Search for the cell housing the specified text and yield its [x, y] center coordinate. 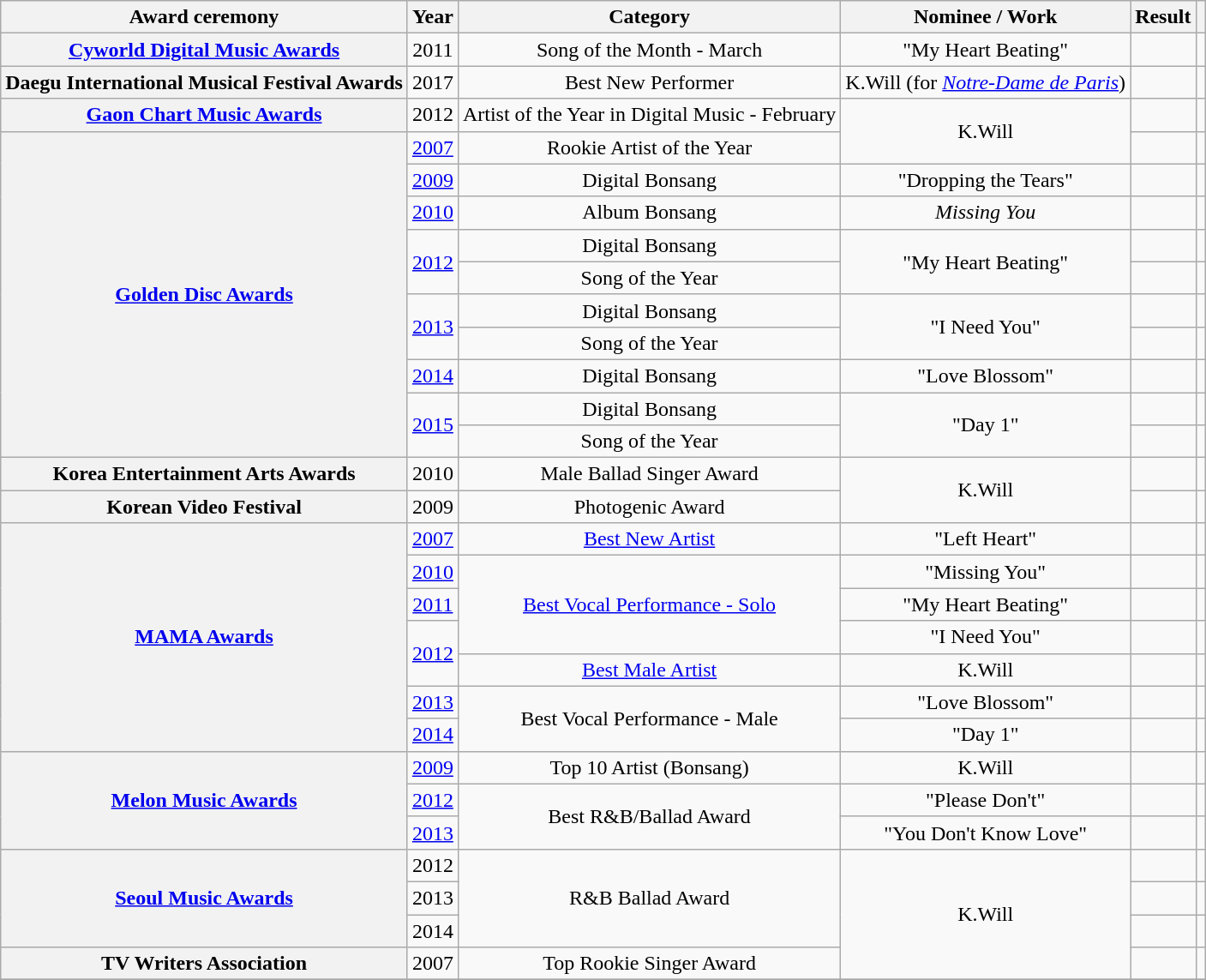
Best New Artist [649, 539]
Daegu International Musical Festival Awards [204, 82]
Best R&B/Ballad Award [649, 816]
Rookie Artist of the Year [649, 147]
Missing You [986, 213]
Album Bonsang [649, 213]
2017 [432, 82]
R&B Ballad Award [649, 898]
MAMA Awards [204, 637]
Cyworld Digital Music Awards [204, 50]
"Left Heart" [986, 539]
"Missing You" [986, 572]
"Dropping the Tears" [986, 180]
Award ceremony [204, 17]
Top 10 Artist (Bonsang) [649, 767]
Song of the Month - March [649, 50]
"You Don't Know Love" [986, 833]
Best Male Artist [649, 670]
2015 [432, 425]
Seoul Music Awards [204, 898]
Best Vocal Performance - Male [649, 718]
Result [1163, 17]
Photogenic Award [649, 507]
K.Will (for Notre-Dame de Paris) [986, 82]
Artist of the Year in Digital Music - February [649, 115]
Best Vocal Performance - Solo [649, 604]
Gaon Chart Music Awards [204, 115]
Golden Disc Awards [204, 295]
"Please Don't" [986, 800]
Top Rookie Singer Award [649, 964]
Korean Video Festival [204, 507]
TV Writers Association [204, 964]
Year [432, 17]
Category [649, 17]
Korea Entertainment Arts Awards [204, 474]
Male Ballad Singer Award [649, 474]
Best New Performer [649, 82]
Melon Music Awards [204, 800]
Nominee / Work [986, 17]
